Return [X, Y] of the center of cell containing provided text 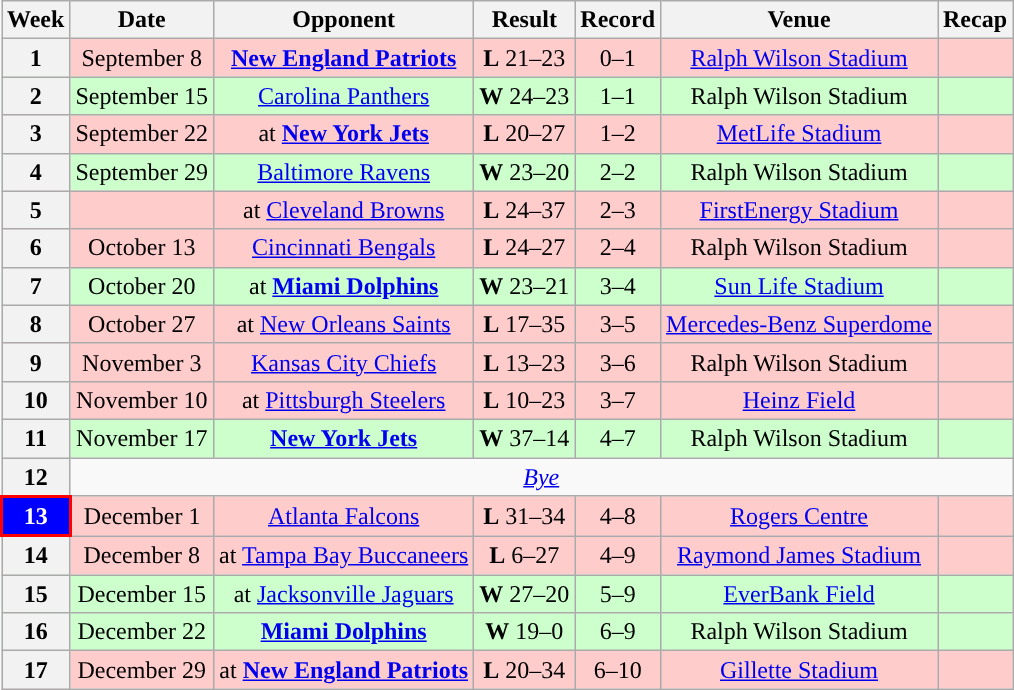
October 27 [142, 324]
Miami Dolphins [344, 632]
MetLife Stadium [800, 134]
6–10 [618, 670]
8 [36, 324]
November 10 [142, 400]
at Jacksonville Jaguars [344, 594]
L 24–37 [524, 210]
5 [36, 210]
L 20–27 [524, 134]
17 [36, 670]
at New York Jets [344, 134]
W 27–20 [524, 594]
9 [36, 362]
4–7 [618, 438]
November 17 [142, 438]
7 [36, 286]
at New Orleans Saints [344, 324]
2–4 [618, 248]
Baltimore Ravens [344, 172]
L 6–27 [524, 556]
December 15 [142, 594]
3–5 [618, 324]
Sun Life Stadium [800, 286]
September 8 [142, 58]
2–2 [618, 172]
Rogers Centre [800, 516]
FirstEnergy Stadium [800, 210]
L 13–23 [524, 362]
Record [618, 20]
2 [36, 96]
11 [36, 438]
16 [36, 632]
December 8 [142, 556]
3 [36, 134]
4 [36, 172]
Mercedes-Benz Superdome [800, 324]
3–7 [618, 400]
6–9 [618, 632]
W 23–21 [524, 286]
4–8 [618, 516]
September 22 [142, 134]
at Tampa Bay Buccaneers [344, 556]
Cincinnati Bengals [344, 248]
at Miami Dolphins [344, 286]
October 13 [142, 248]
Recap [976, 20]
W 37–14 [524, 438]
L 21–23 [524, 58]
3–4 [618, 286]
Venue [800, 20]
3–6 [618, 362]
Bye [542, 478]
at Pittsburgh Steelers [344, 400]
L 17–35 [524, 324]
Opponent [344, 20]
New England Patriots [344, 58]
Week [36, 20]
L 24–27 [524, 248]
1–1 [618, 96]
15 [36, 594]
13 [36, 516]
1–2 [618, 134]
Carolina Panthers [344, 96]
W 24–23 [524, 96]
Result [524, 20]
L 20–34 [524, 670]
October 20 [142, 286]
L 10–23 [524, 400]
December 22 [142, 632]
4–9 [618, 556]
Gillette Stadium [800, 670]
W 23–20 [524, 172]
2–3 [618, 210]
12 [36, 478]
December 29 [142, 670]
5–9 [618, 594]
W 19–0 [524, 632]
14 [36, 556]
New York Jets [344, 438]
at Cleveland Browns [344, 210]
September 15 [142, 96]
Date [142, 20]
L 31–34 [524, 516]
at New England Patriots [344, 670]
December 1 [142, 516]
September 29 [142, 172]
November 3 [142, 362]
Kansas City Chiefs [344, 362]
Raymond James Stadium [800, 556]
0–1 [618, 58]
10 [36, 400]
Heinz Field [800, 400]
Atlanta Falcons [344, 516]
EverBank Field [800, 594]
1 [36, 58]
6 [36, 248]
